Locate the cell with the specified text and output its [x, y] center coordinate. 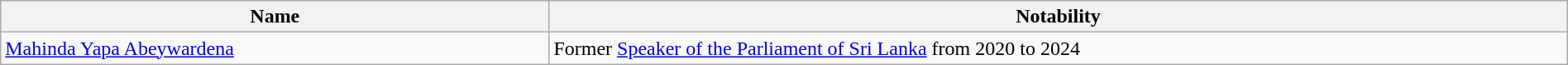
Former Speaker of the Parliament of Sri Lanka from 2020 to 2024 [1059, 48]
Mahinda Yapa Abeywardena [275, 48]
Notability [1059, 17]
Name [275, 17]
